Return [X, Y] of the center of cell containing provided text 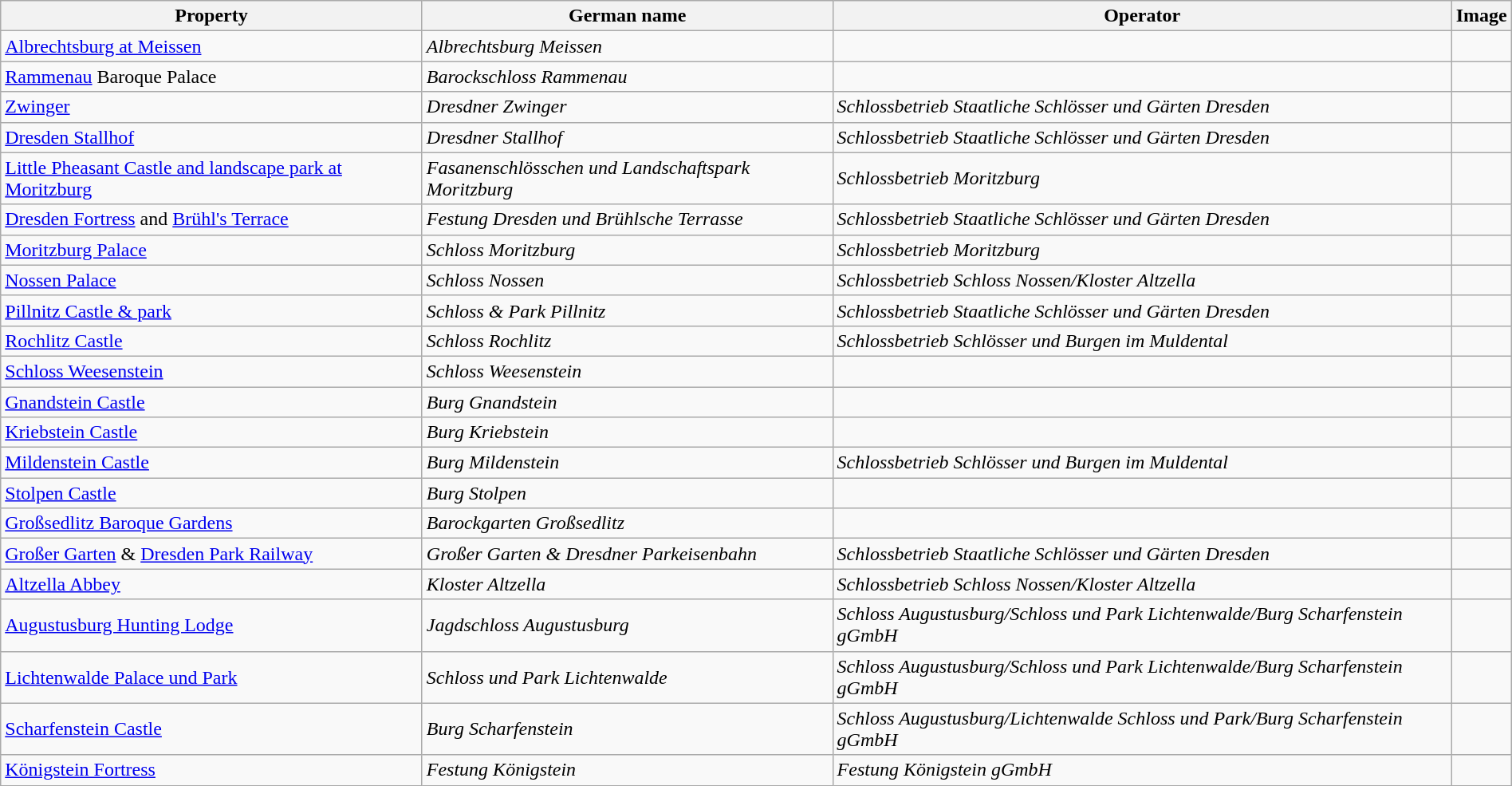
Property [212, 16]
Jagdschloss Augustusburg [627, 626]
Lichtenwalde Palace und Park [212, 677]
Burg Stolpen [627, 493]
Moritzburg Palace [212, 250]
Altzella Abbey [212, 584]
Image [1482, 16]
Little Pheasant Castle and landscape park at Moritzburg [212, 179]
Barockgarten Großsedlitz [627, 523]
Burg Scharfenstein [627, 729]
Pillnitz Castle & park [212, 310]
Schloss und Park Lichtenwalde [627, 677]
Stolpen Castle [212, 493]
Schloss Augustusburg/Lichtenwalde Schloss und Park/Burg Scharfenstein gGmbH [1142, 729]
German name [627, 16]
Festung Dresden und Brühlsche Terrasse [627, 219]
Nossen Palace [212, 280]
Großer Garten & Dresdner Parkeisenbahn [627, 554]
Augustusburg Hunting Lodge [212, 626]
Operator [1142, 16]
Albrechtsburg at Meissen [212, 46]
Albrechtsburg Meissen [627, 46]
Rammenau Baroque Palace [212, 77]
Kloster Altzella [627, 584]
Mildenstein Castle [212, 463]
Burg Kriebstein [627, 432]
Gnandstein Castle [212, 401]
Rochlitz Castle [212, 341]
Fasanenschlösschen und Landschaftspark Moritzburg [627, 179]
Barockschloss Rammenau [627, 77]
Königstein Fortress [212, 770]
Großer Garten & Dresden Park Railway [212, 554]
Scharfenstein Castle [212, 729]
Schloss Moritzburg [627, 250]
Schloss Nossen [627, 280]
Schloss & Park Pillnitz [627, 310]
Dresden Stallhof [212, 137]
Zwinger [212, 107]
Schloss Rochlitz [627, 341]
Großsedlitz Baroque Gardens [212, 523]
Dresdner Stallhof [627, 137]
Dresdner Zwinger [627, 107]
Festung Königstein [627, 770]
Burg Gnandstein [627, 401]
Festung Königstein gGmbH [1142, 770]
Kriebstein Castle [212, 432]
Burg Mildenstein [627, 463]
Dresden Fortress and Brühl's Terrace [212, 219]
